Extract the (X, Y) coordinate from the center of the cell holding the provided text.  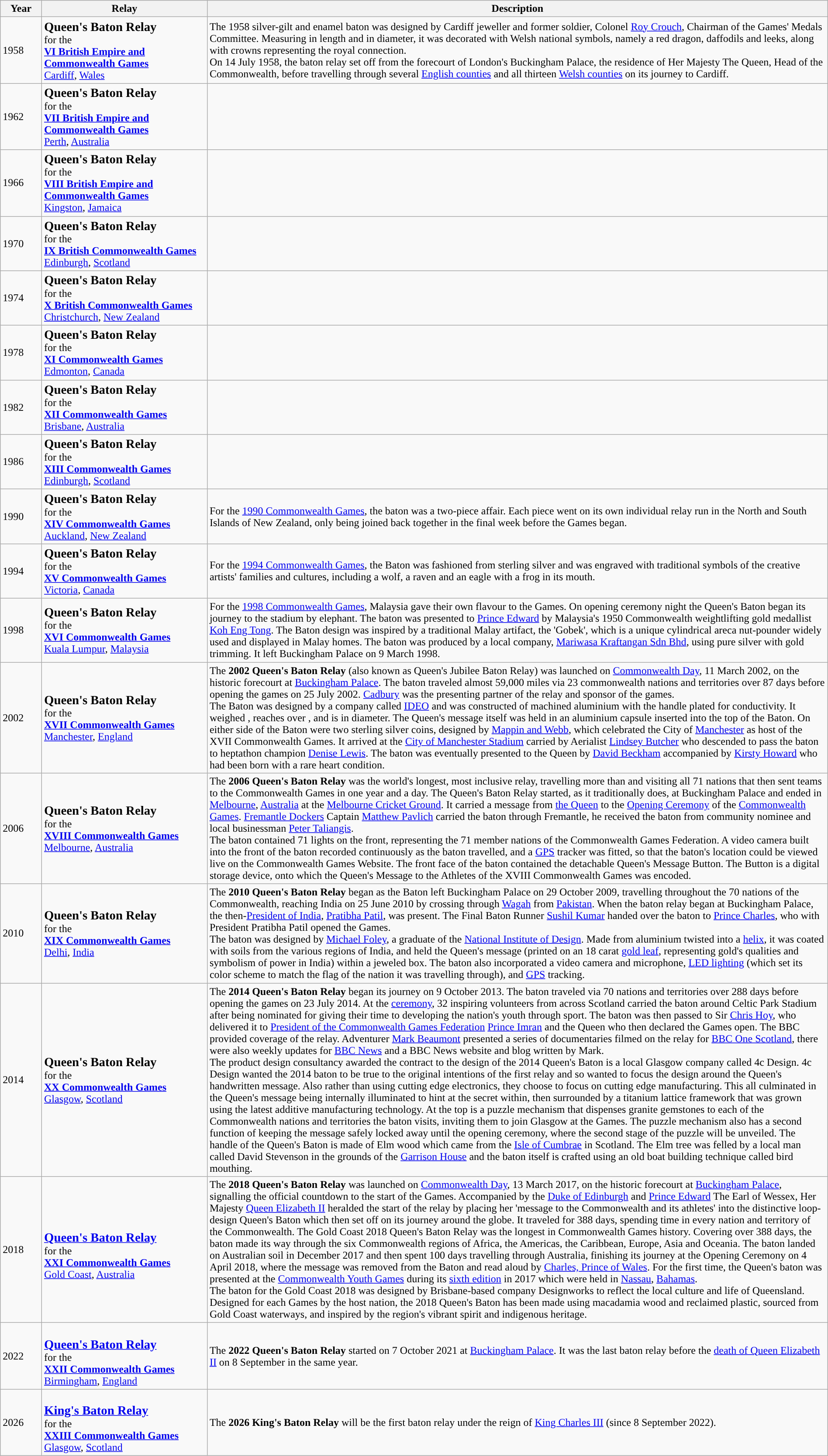
Queen's Baton Relayfor theXI Commonwealth Games Edmonton, Canada (124, 353)
Queen's Baton Relayfor theXII Commonwealth Games Brisbane, Australia (124, 407)
Relay (124, 9)
Queen's Baton Relayfor theXXI Commonwealth Games Gold Coast, Australia (124, 1249)
2014 (21, 1080)
Queen's Baton Relayfor theXX Commonwealth Games Glasgow, Scotland (124, 1080)
2006 (21, 829)
1966 (21, 183)
Queen's Baton Relayfor theVII British Empire and Commonwealth Games Perth, Australia (124, 117)
Queen's Baton Relayfor theXV Commonwealth Games Victoria, Canada (124, 571)
Queen's Baton Relayfor theIX British Commonwealth Games Edinburgh, Scotland (124, 244)
1958 (21, 50)
King's Baton Relayfor theXXIII Commonwealth Games Glasgow, Scotland (124, 1422)
Queen's Baton Relayfor theXXII Commonwealth Games Birmingham, England (124, 1356)
1990 (21, 516)
Queen's Baton Relayfor theVIII British Empire and Commonwealth Games Kingston, Jamaica (124, 183)
Queen's Baton Relayfor theXVI Commonwealth Games Kuala Lumpur, Malaysia (124, 630)
1986 (21, 462)
2002 (21, 717)
Queen's Baton Relayfor theVI British Empire and Commonwealth Games Cardiff, Wales (124, 50)
Queen's Baton Relayfor theXIX Commonwealth Games Delhi, India (124, 933)
1978 (21, 353)
2018 (21, 1249)
Queen's Baton Relayfor theXIV Commonwealth Games Auckland, New Zealand (124, 516)
2026 (21, 1422)
1998 (21, 630)
Year (21, 9)
2010 (21, 933)
The 2026 King's Baton Relay will be the first baton relay under the reign of King Charles III (since 8 September 2022). (517, 1422)
Queen's Baton Relayfor theXVII Commonwealth Games Manchester, England (124, 717)
1970 (21, 244)
1982 (21, 407)
Queen's Baton Relayfor theXVIII Commonwealth Games Melbourne, Australia (124, 829)
1974 (21, 298)
1962 (21, 117)
Queen's Baton Relayfor theXIII Commonwealth Games Edinburgh, Scotland (124, 462)
2022 (21, 1356)
1994 (21, 571)
Description (517, 9)
Queen's Baton Relayfor theX British Commonwealth Games Christchurch, New Zealand (124, 298)
